Capture the cell that displays the provided text and extract its (X, Y) central coordinate. 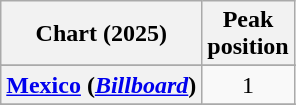
1 (248, 85)
Mexico (Billboard) (102, 85)
Chart (2025) (102, 34)
Peakposition (248, 34)
